Provide the (x, y) coordinate of the cell's center where the given text is located.  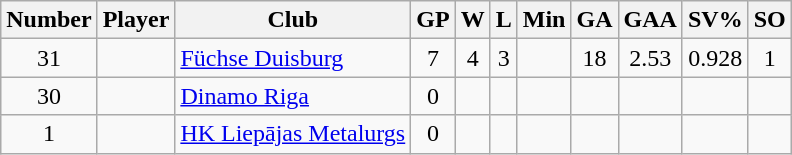
Number (49, 20)
L (504, 20)
31 (49, 58)
GP (433, 20)
3 (504, 58)
SV% (715, 20)
Player (136, 20)
W (472, 20)
HK Liepājas Metalurgs (293, 134)
Min (544, 20)
GA (594, 20)
GAA (650, 20)
SO (770, 20)
Dinamo Riga (293, 96)
0.928 (715, 58)
4 (472, 58)
2.53 (650, 58)
18 (594, 58)
Club (293, 20)
7 (433, 58)
Füchse Duisburg (293, 58)
30 (49, 96)
